Detect which cell encompasses the target text, then output its (X, Y) center coordinate. 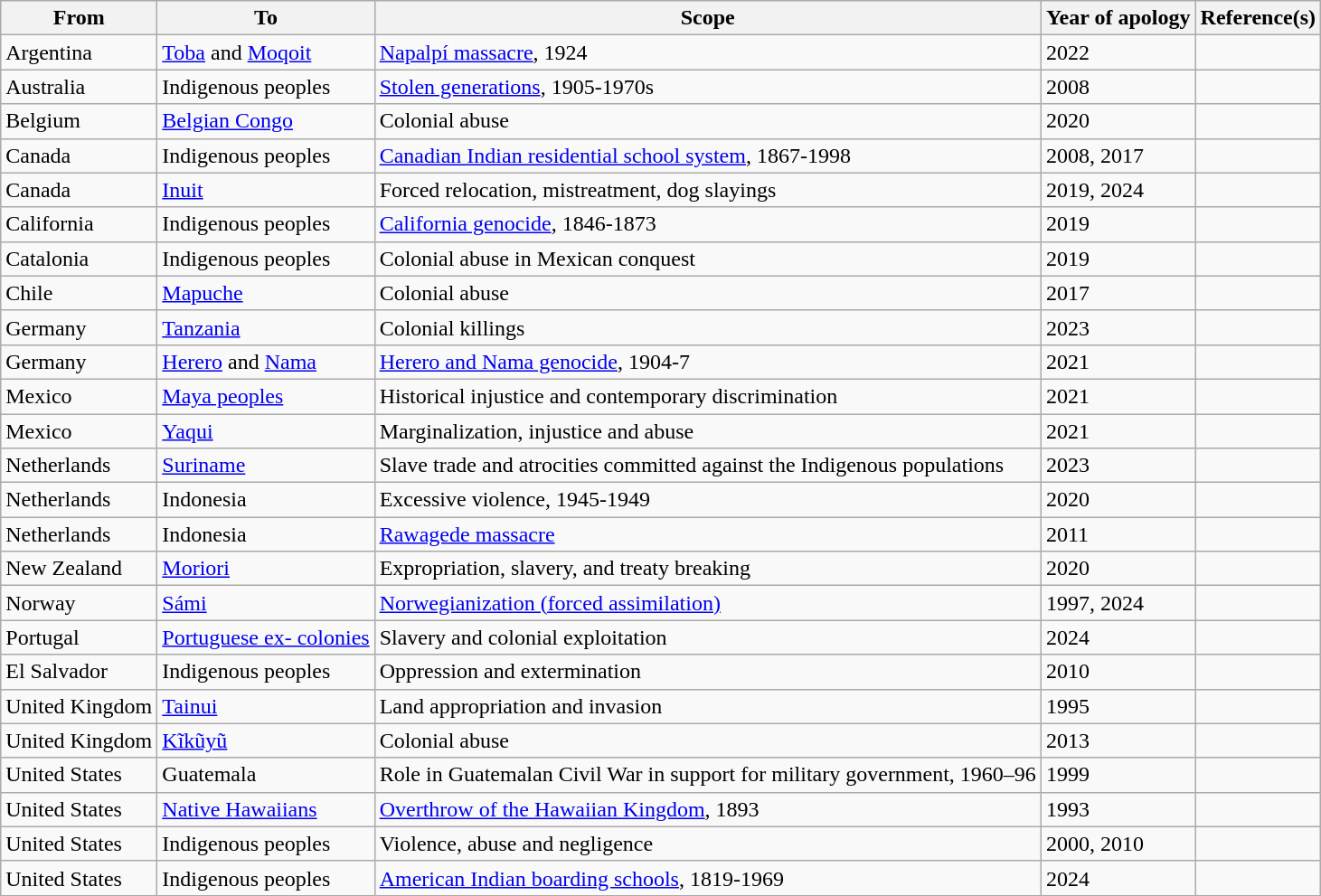
New Zealand (80, 569)
Slavery and colonial exploitation (707, 637)
Napalpí massacre, 1924 (707, 52)
Norwegianization (forced assimilation) (707, 603)
Violence, abuse and negligence (707, 844)
Colonial abuse in Mexican conquest (707, 259)
2008 (1118, 87)
2013 (1118, 740)
Norway (80, 603)
2017 (1118, 293)
Kĩkũyũ (266, 740)
Portuguese ex- colonies (266, 637)
Belgium (80, 121)
Rawagede massacre (707, 534)
California (80, 224)
Belgian Congo (266, 121)
Reference(s) (1259, 18)
Toba and Moqoit (266, 52)
Colonial killings (707, 327)
Tanzania (266, 327)
Excessive violence, 1945-1949 (707, 500)
California genocide, 1846-1873 (707, 224)
Overthrow of the Hawaiian Kingdom, 1893 (707, 809)
Oppression and extermination (707, 672)
Moriori (266, 569)
1997, 2024 (1118, 603)
Marginalization, injustice and abuse (707, 431)
Historical injustice and contemporary discrimination (707, 396)
Land appropriation and invasion (707, 706)
Year of apology (1118, 18)
Australia (80, 87)
Scope (707, 18)
2011 (1118, 534)
Forced relocation, mistreatment, dog slayings (707, 190)
Herero and Nama (266, 362)
Expropriation, slavery, and treaty breaking (707, 569)
2010 (1118, 672)
American Indian boarding schools, 1819-1969 (707, 878)
2000, 2010 (1118, 844)
2022 (1118, 52)
El Salvador (80, 672)
1995 (1118, 706)
Argentina (80, 52)
Herero and Nama genocide, 1904-7 (707, 362)
Stolen generations, 1905-1970s (707, 87)
2008, 2017 (1118, 156)
Mapuche (266, 293)
Catalonia (80, 259)
Role in Guatemalan Civil War in support for military government, 1960–96 (707, 775)
Guatemala (266, 775)
Sámi (266, 603)
1999 (1118, 775)
Tainui (266, 706)
Yaqui (266, 431)
Maya peoples (266, 396)
Chile (80, 293)
Native Hawaiians (266, 809)
Suriname (266, 466)
Inuit (266, 190)
2019, 2024 (1118, 190)
1993 (1118, 809)
To (266, 18)
Slave trade and atrocities committed against the Indigenous populations (707, 466)
Canadian Indian residential school system, 1867-1998 (707, 156)
Portugal (80, 637)
From (80, 18)
